For the text-containing cell, return its midpoint in [X, Y] coordinate format. 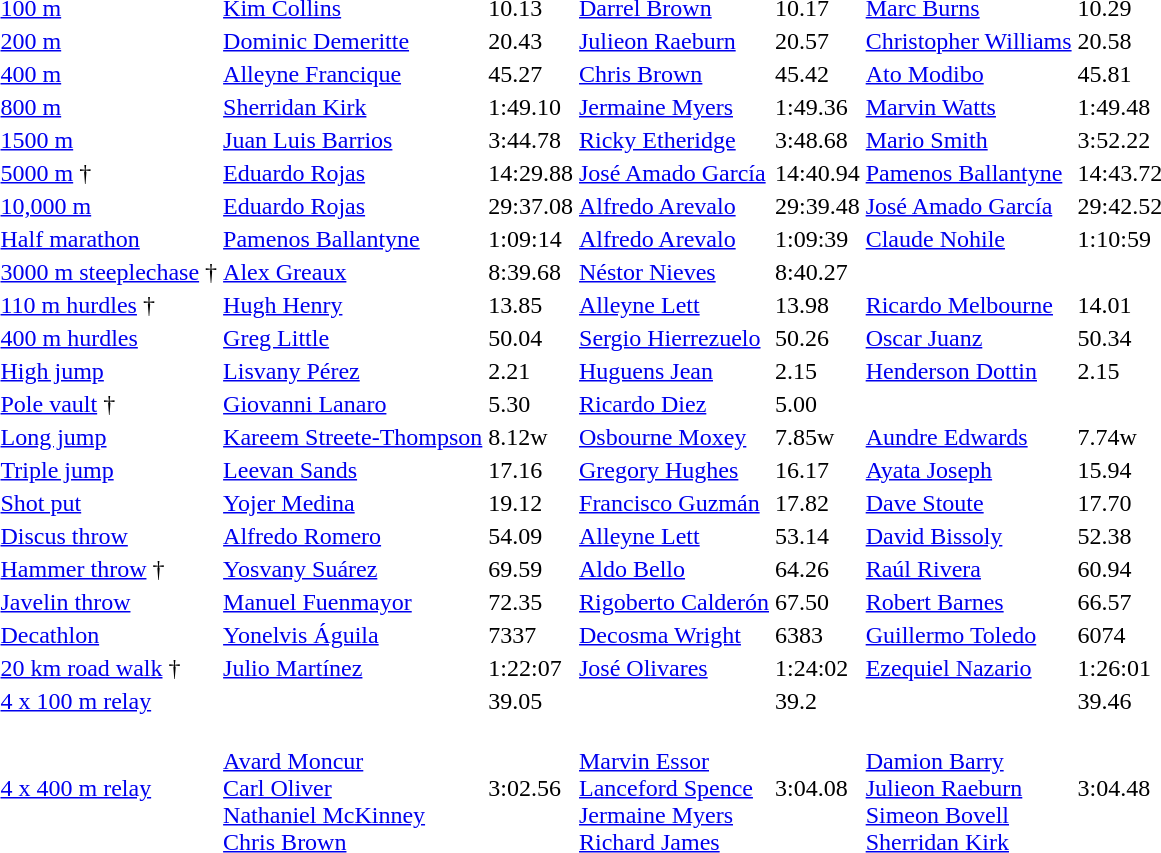
Yojer Medina [353, 503]
Yosvany Suárez [353, 569]
53.14 [817, 536]
Dominic Demeritte [353, 41]
67.50 [817, 602]
Raúl Rivera [968, 569]
39.2 [817, 701]
Sherridan Kirk [353, 107]
8:39.68 [531, 272]
20.57 [817, 41]
3:48.68 [817, 140]
3:44.78 [531, 140]
Alfredo Romero [353, 536]
Marvin Watts [968, 107]
Ricky Etheridge [674, 140]
1:22:07 [531, 668]
29:39.48 [817, 206]
Oscar Juanz [968, 338]
39.05 [531, 701]
Kareem Streete-Thompson [353, 437]
8.12w [531, 437]
Giovanni Lanaro [353, 404]
Chris Brown [674, 74]
Ricardo Melbourne [968, 305]
17.82 [817, 503]
Julio Martínez [353, 668]
45.42 [817, 74]
54.09 [531, 536]
Sergio Hierrezuelo [674, 338]
Ayata Joseph [968, 470]
Greg Little [353, 338]
13.98 [817, 305]
Manuel Fuenmayor [353, 602]
Claude Nohile [968, 239]
José Olivares [674, 668]
Néstor Nieves [674, 272]
13.85 [531, 305]
Gregory Hughes [674, 470]
Decosma Wright [674, 635]
Osbourne Moxey [674, 437]
Alleyne Francique [353, 74]
29:37.08 [531, 206]
8:40.27 [817, 272]
Alex Greaux [353, 272]
Huguens Jean [674, 371]
Mario Smith [968, 140]
Christopher Williams [968, 41]
Ato Modibo [968, 74]
1:49.10 [531, 107]
5.30 [531, 404]
Ricardo Diez [674, 404]
Guillermo Toledo [968, 635]
Juan Luis Barrios [353, 140]
Jermaine Myers [674, 107]
64.26 [817, 569]
17.16 [531, 470]
1:09:14 [531, 239]
50.04 [531, 338]
Lisvany Pérez [353, 371]
Leevan Sands [353, 470]
Francisco Guzmán [674, 503]
Aundre Edwards [968, 437]
14:29.88 [531, 173]
20.43 [531, 41]
Hugh Henry [353, 305]
Robert Barnes [968, 602]
Dave Stoute [968, 503]
2.21 [531, 371]
6383 [817, 635]
14:40.94 [817, 173]
50.26 [817, 338]
1:09:39 [817, 239]
Rigoberto Calderón [674, 602]
2.15 [817, 371]
5.00 [817, 404]
David Bissoly [968, 536]
Yonelvis Águila [353, 635]
72.35 [531, 602]
19.12 [531, 503]
Ezequiel Nazario [968, 668]
16.17 [817, 470]
69.59 [531, 569]
7.85w [817, 437]
45.27 [531, 74]
1:49.36 [817, 107]
Henderson Dottin [968, 371]
Julieon Raeburn [674, 41]
7337 [531, 635]
1:24:02 [817, 668]
Aldo Bello [674, 569]
